Determine the (x, y) coordinate at the center of the cell enclosing the given text.  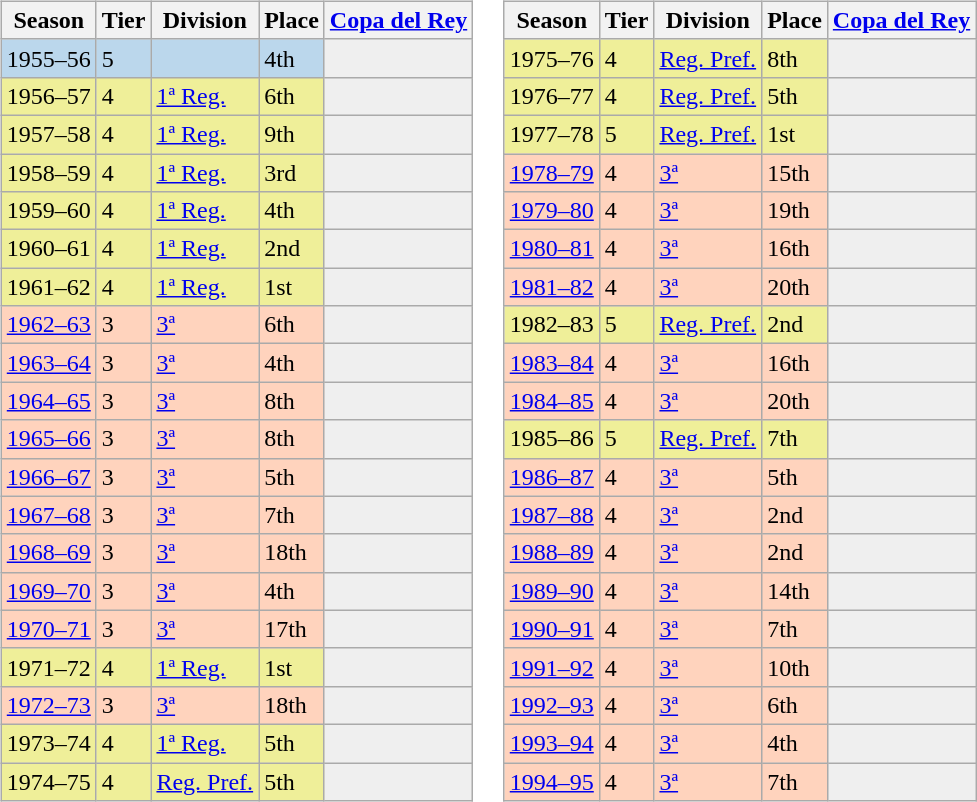
1964–65 (48, 401)
1978–79 (552, 173)
1971–72 (48, 667)
1957–58 (48, 134)
1986–87 (552, 477)
1994–95 (552, 781)
1975–76 (552, 58)
1956–57 (48, 96)
14th (795, 591)
1984–85 (552, 401)
1983–84 (552, 363)
1992–93 (552, 705)
1991–92 (552, 667)
1967–68 (48, 515)
10th (795, 667)
1962–63 (48, 325)
1980–81 (552, 249)
9th (292, 134)
17th (292, 629)
1993–94 (552, 743)
1981–82 (552, 287)
1985–86 (552, 439)
1990–91 (552, 629)
1963–64 (48, 363)
1955–56 (48, 58)
1968–69 (48, 553)
15th (795, 173)
1977–78 (552, 134)
1973–74 (48, 743)
19th (795, 211)
1961–62 (48, 287)
1988–89 (552, 553)
1979–80 (552, 211)
1987–88 (552, 515)
3rd (292, 173)
1982–83 (552, 325)
1970–71 (48, 629)
1960–61 (48, 249)
1965–66 (48, 439)
1966–67 (48, 477)
1972–73 (48, 705)
1989–90 (552, 591)
1969–70 (48, 591)
1959–60 (48, 211)
1976–77 (552, 96)
1958–59 (48, 173)
1974–75 (48, 781)
